Search for the cell housing the specified text and yield its (X, Y) center coordinate. 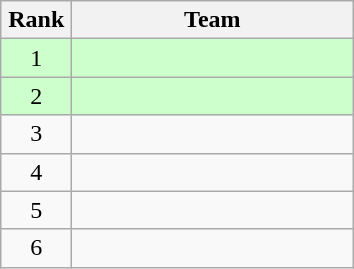
2 (36, 96)
1 (36, 58)
Rank (36, 20)
4 (36, 172)
Team (212, 20)
5 (36, 210)
6 (36, 248)
3 (36, 134)
